Identify which cell holds the provided text, then report its [X, Y] central coordinate. 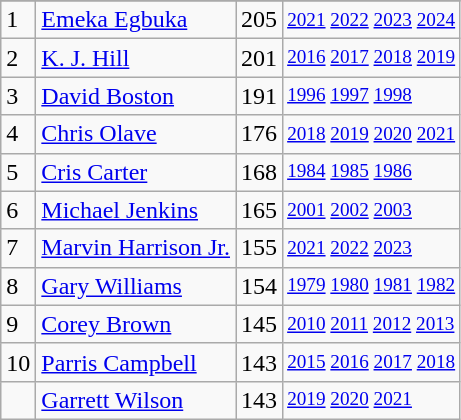
K. J. Hill [136, 58]
2018 2019 2020 2021 [372, 134]
2015 2016 2017 2018 [372, 362]
2021 2022 2023 [372, 248]
Michael Jenkins [136, 210]
168 [260, 172]
1984 1985 1986 [372, 172]
7 [18, 248]
2001 2002 2003 [372, 210]
4 [18, 134]
2021 2022 2023 2024 [372, 20]
1996 1997 1998 [372, 96]
2 [18, 58]
2016 2017 2018 2019 [372, 58]
Cris Carter [136, 172]
Corey Brown [136, 324]
205 [260, 20]
3 [18, 96]
201 [260, 58]
165 [260, 210]
10 [18, 362]
9 [18, 324]
1 [18, 20]
6 [18, 210]
2019 2020 2021 [372, 400]
145 [260, 324]
Emeka Egbuka [136, 20]
1979 1980 1981 1982 [372, 286]
154 [260, 286]
Gary Williams [136, 286]
5 [18, 172]
155 [260, 248]
2010 2011 2012 2013 [372, 324]
176 [260, 134]
Marvin Harrison Jr. [136, 248]
David Boston [136, 96]
8 [18, 286]
Garrett Wilson [136, 400]
Parris Campbell [136, 362]
191 [260, 96]
Chris Olave [136, 134]
